Determine the (X, Y) coordinate at the center of the cell enclosing the given text.  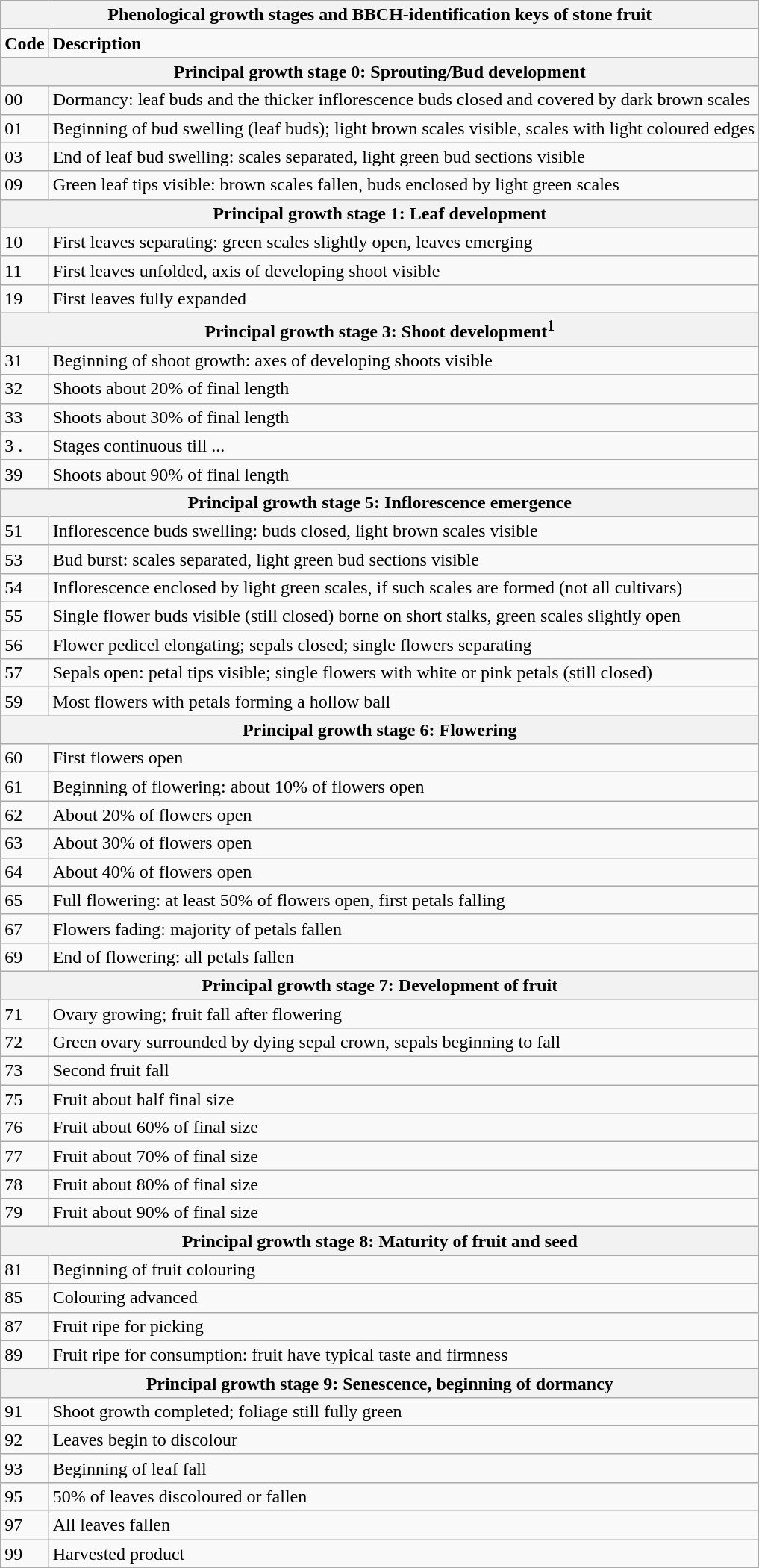
81 (25, 1269)
32 (25, 389)
01 (25, 128)
Principal growth stage 6: Flowering (380, 730)
99 (25, 1554)
75 (25, 1099)
First leaves separating: green scales slightly open, leaves emerging (404, 242)
79 (25, 1213)
About 30% of flowers open (404, 843)
Second fruit fall (404, 1071)
71 (25, 1013)
00 (25, 100)
Principal growth stage 7: Development of fruit (380, 985)
31 (25, 360)
Description (404, 43)
First leaves unfolded, axis of developing shoot visible (404, 270)
89 (25, 1355)
03 (25, 157)
87 (25, 1326)
Principal growth stage 8: Maturity of fruit and seed (380, 1241)
First flowers open (404, 758)
72 (25, 1042)
Full flowering: at least 50% of flowers open, first petals falling (404, 900)
Fruit about 80% of final size (404, 1184)
Beginning of shoot growth: axes of developing shoots visible (404, 360)
Green ovary surrounded by dying sepal crown, sepals beginning to fall (404, 1042)
Colouring advanced (404, 1298)
39 (25, 474)
Beginning of leaf fall (404, 1468)
Inflorescence buds swelling: buds closed, light brown scales visible (404, 531)
Flowers fading: majority of petals fallen (404, 928)
54 (25, 587)
Shoots about 90% of final length (404, 474)
Fruit ripe for consumption: fruit have typical taste and firmness (404, 1355)
First leaves fully expanded (404, 299)
19 (25, 299)
Shoots about 30% of final length (404, 417)
Shoots about 20% of final length (404, 389)
Fruit about 60% of final size (404, 1128)
Code (25, 43)
Phenological growth stages and BBCH-identification keys of stone fruit (380, 15)
60 (25, 758)
62 (25, 815)
Flower pedicel elongating; sepals closed; single flowers separating (404, 645)
All leaves fallen (404, 1525)
Principal growth stage 5: Inflorescence emergence (380, 502)
76 (25, 1128)
Harvested product (404, 1554)
50% of leaves discoloured or fallen (404, 1496)
97 (25, 1525)
64 (25, 872)
69 (25, 957)
Principal growth stage 0: Sprouting/Bud development (380, 72)
3 . (25, 446)
Beginning of flowering: about 10% of flowers open (404, 787)
67 (25, 928)
Principal growth stage 9: Senescence, beginning of dormancy (380, 1383)
Leaves begin to discolour (404, 1440)
Fruit ripe for picking (404, 1326)
77 (25, 1156)
11 (25, 270)
Principal growth stage 1: Leaf development (380, 213)
End of flowering: all petals fallen (404, 957)
Principal growth stage 3: Shoot development1 (380, 330)
78 (25, 1184)
Fruit about half final size (404, 1099)
61 (25, 787)
56 (25, 645)
Dormancy: leaf buds and the thicker inflorescence buds closed and covered by dark brown scales (404, 100)
63 (25, 843)
Bud burst: scales separated, light green bud sections visible (404, 559)
73 (25, 1071)
10 (25, 242)
Sepals open: petal tips visible; single flowers with white or pink petals (still closed) (404, 673)
95 (25, 1496)
53 (25, 559)
Fruit about 90% of final size (404, 1213)
65 (25, 900)
Fruit about 70% of final size (404, 1156)
59 (25, 702)
About 20% of flowers open (404, 815)
91 (25, 1411)
About 40% of flowers open (404, 872)
Most flowers with petals forming a hollow ball (404, 702)
85 (25, 1298)
93 (25, 1468)
Beginning of fruit colouring (404, 1269)
Stages continuous till ... (404, 446)
End of leaf bud swelling: scales separated, light green bud sections visible (404, 157)
Inflorescence enclosed by light green scales, if such scales are formed (not all cultivars) (404, 587)
Green leaf tips visible: brown scales fallen, buds enclosed by light green scales (404, 185)
55 (25, 616)
Ovary growing; fruit fall after flowering (404, 1013)
51 (25, 531)
92 (25, 1440)
09 (25, 185)
Shoot growth completed; foliage still fully green (404, 1411)
Single flower buds visible (still closed) borne on short stalks, green scales slightly open (404, 616)
57 (25, 673)
Beginning of bud swelling (leaf buds); light brown scales visible, scales with light coloured edges (404, 128)
33 (25, 417)
